Return the [x, y] coordinate for the center point of the cell that contains the specified text.  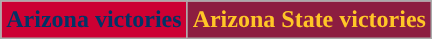
Arizona victories [94, 20]
Arizona State victories [309, 20]
